Pinpoint the cell where the given text exists, returning its (x, y) midpoint coordinate. 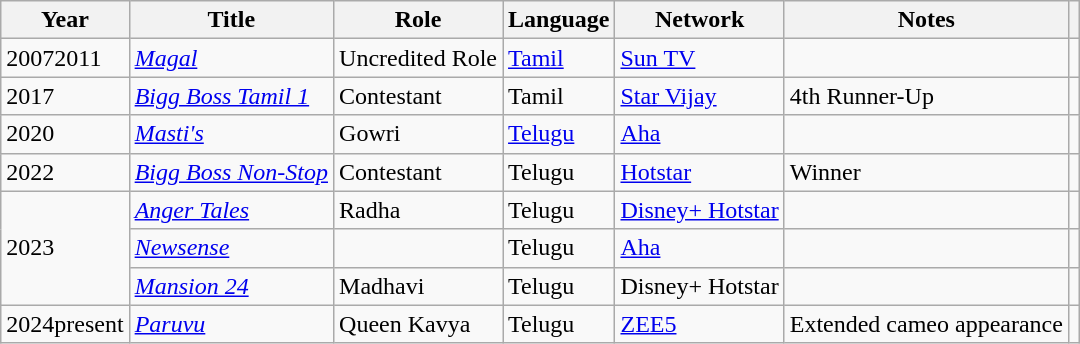
2024present (65, 324)
Notes (926, 20)
4th Runner-Up (926, 96)
Star Vijay (700, 96)
Network (700, 20)
Newsense (231, 248)
20072011 (65, 58)
Madhavi (418, 286)
Bigg Boss Tamil 1 (231, 96)
2023 (65, 248)
Hotstar (700, 172)
Anger Tales (231, 210)
Year (65, 20)
Uncredited Role (418, 58)
Radha (418, 210)
Language (559, 20)
2022 (65, 172)
Winner (926, 172)
Magal (231, 58)
Gowri (418, 134)
Queen Kavya (418, 324)
Extended cameo appearance (926, 324)
Bigg Boss Non-Stop (231, 172)
ZEE5 (700, 324)
Mansion 24 (231, 286)
Title (231, 20)
Paruvu (231, 324)
Sun TV (700, 58)
2020 (65, 134)
Role (418, 20)
2017 (65, 96)
Masti's (231, 134)
